For the text-containing cell, return its midpoint in [x, y] coordinate format. 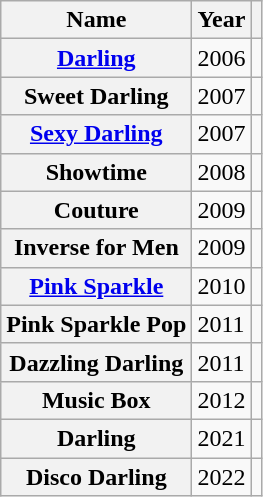
Dazzling Darling [96, 362]
2006 [222, 58]
2010 [222, 286]
Sweet Darling [96, 96]
2021 [222, 438]
Sexy Darling [96, 134]
2008 [222, 172]
2012 [222, 400]
Showtime [96, 172]
Pink Sparkle [96, 286]
Year [222, 20]
Name [96, 20]
Music Box [96, 400]
Disco Darling [96, 477]
Inverse for Men [96, 248]
Pink Sparkle Pop [96, 324]
Couture [96, 210]
2022 [222, 477]
